From the cell containing the given text, extract its center point as (x, y) coordinate. 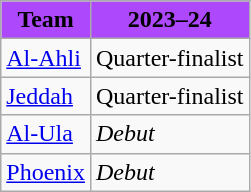
Al-Ahli (46, 58)
Phoenix (46, 172)
Jeddah (46, 96)
2023–24 (170, 20)
Al-Ula (46, 134)
Team (46, 20)
